Return the [X, Y] coordinate for the center point of the cell that contains the specified text.  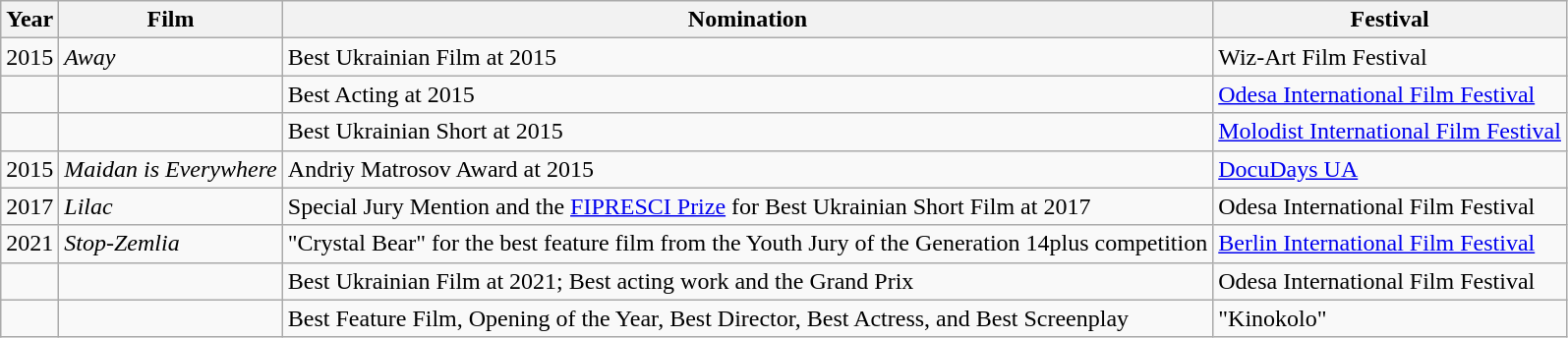
DocuDays UA [1390, 169]
2017 [29, 206]
Best Ukrainian Film at 2021; Best acting work and the Grand Prix [747, 281]
"Kinokolo" [1390, 318]
Nomination [747, 20]
Andriy Matrosov Award at 2015 [747, 169]
"Crystal Bear" for the best feature film from the Youth Jury of the Generation 14plus competition [747, 244]
Best Ukrainian Film at 2015 [747, 57]
Best Feature Film, Opening of the Year, Best Director, Best Actress, and Best Screenplay [747, 318]
Special Jury Mention and the FIPRESCI Prize for Best Ukrainian Short Film at 2017 [747, 206]
Molodist International Film Festival [1390, 132]
Film [171, 20]
Best Ukrainian Short at 2015 [747, 132]
Maidan is Everywhere [171, 169]
Best Acting at 2015 [747, 94]
Year [29, 20]
Festival [1390, 20]
Stop-Zemlia [171, 244]
Wiz-Art Film Festival [1390, 57]
Berlin International Film Festival [1390, 244]
Lilac [171, 206]
Away [171, 57]
2021 [29, 244]
